Return (X, Y) of the center of cell containing provided text 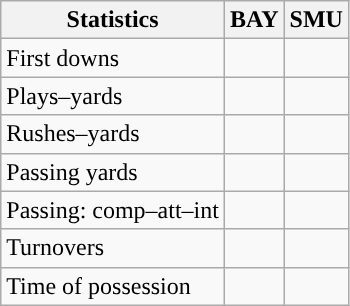
Passing yards (113, 172)
Passing: comp–att–int (113, 210)
BAY (254, 20)
Time of possession (113, 286)
First downs (113, 58)
Plays–yards (113, 96)
SMU (316, 20)
Statistics (113, 20)
Turnovers (113, 248)
Rushes–yards (113, 134)
